Return [X, Y] of the center of cell containing provided text 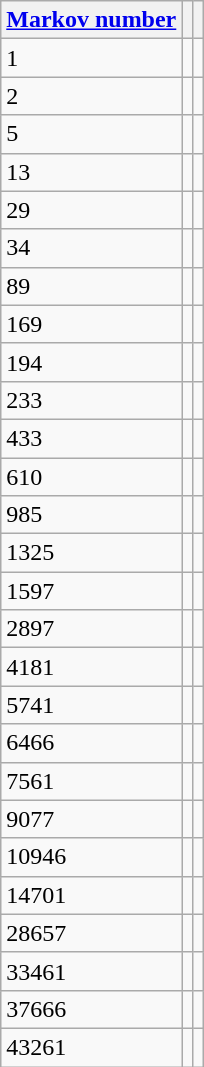
6466 [92, 743]
29 [92, 210]
43261 [92, 1047]
2897 [92, 629]
433 [92, 438]
2 [92, 96]
1325 [92, 553]
14701 [92, 895]
28657 [92, 933]
5 [92, 134]
Markov number [92, 20]
1 [92, 58]
37666 [92, 1009]
10946 [92, 857]
4181 [92, 667]
7561 [92, 781]
33461 [92, 971]
985 [92, 515]
233 [92, 400]
194 [92, 362]
13 [92, 172]
169 [92, 324]
34 [92, 248]
9077 [92, 819]
5741 [92, 705]
1597 [92, 591]
89 [92, 286]
610 [92, 477]
